Find where the given text appears and provide that cell's center as (x, y) coordinate. 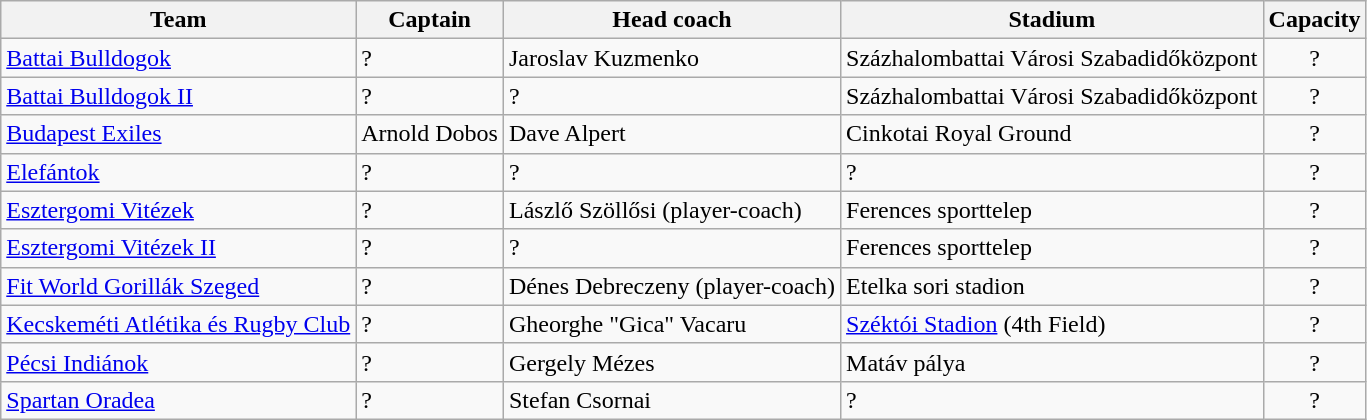
Széktói Stadion (4th Field) (1052, 324)
Gheorghe "Gica" Vacaru (672, 324)
Spartan Oradea (178, 400)
Gergely Mézes (672, 362)
Battai Bulldogok (178, 58)
Elefántok (178, 172)
Etelka sori stadion (1052, 286)
Stefan Csornai (672, 400)
Kecskeméti Atlétika és Rugby Club (178, 324)
Team (178, 20)
Battai Bulldogok II (178, 96)
Matáv pálya (1052, 362)
Esztergomi Vitézek (178, 210)
Head coach (672, 20)
Lászlő Szöllősi (player-coach) (672, 210)
Dave Alpert (672, 134)
Dénes Debreczeny (player-coach) (672, 286)
Fit World Gorillák Szeged (178, 286)
Captain (430, 20)
Stadium (1052, 20)
Cinkotai Royal Ground (1052, 134)
Jaroslav Kuzmenko (672, 58)
Budapest Exiles (178, 134)
Pécsi Indiánok (178, 362)
Capacity (1314, 20)
Arnold Dobos (430, 134)
Esztergomi Vitézek II (178, 248)
